Search for the cell housing the specified text and yield its [X, Y] center coordinate. 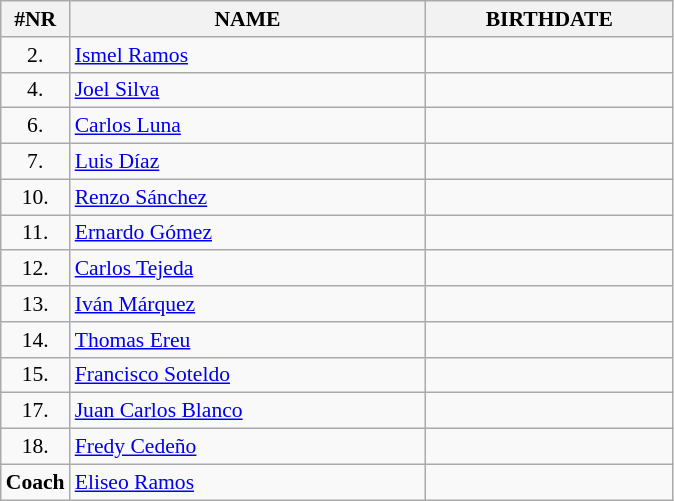
Ernardo Gómez [248, 233]
Fredy Cedeño [248, 447]
#NR [36, 19]
Francisco Soteldo [248, 375]
12. [36, 269]
10. [36, 197]
Iván Márquez [248, 304]
15. [36, 375]
14. [36, 340]
Juan Carlos Blanco [248, 411]
Ismel Ramos [248, 55]
4. [36, 90]
18. [36, 447]
17. [36, 411]
Thomas Ereu [248, 340]
11. [36, 233]
Eliseo Ramos [248, 482]
Carlos Tejeda [248, 269]
13. [36, 304]
BIRTHDATE [549, 19]
2. [36, 55]
Carlos Luna [248, 126]
Renzo Sánchez [248, 197]
Coach [36, 482]
7. [36, 162]
6. [36, 126]
NAME [248, 19]
Joel Silva [248, 90]
Luis Díaz [248, 162]
